For the text-containing cell, return its midpoint in (X, Y) coordinate format. 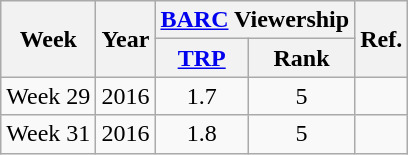
Week (48, 39)
Week 31 (48, 134)
Year (126, 39)
Ref. (382, 39)
TRP (202, 58)
1.8 (202, 134)
Week 29 (48, 96)
BARC Viewership (255, 20)
1.7 (202, 96)
Rank (301, 58)
